For the text-containing cell, return its midpoint in [x, y] coordinate format. 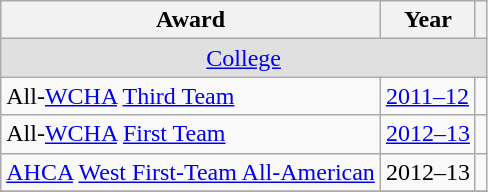
Award [191, 20]
2011–12 [428, 96]
All-WCHA First Team [191, 134]
AHCA West First-Team All-American [191, 172]
College [244, 58]
Year [428, 20]
All-WCHA Third Team [191, 96]
